Capture the cell that displays the provided text and extract its [x, y] central coordinate. 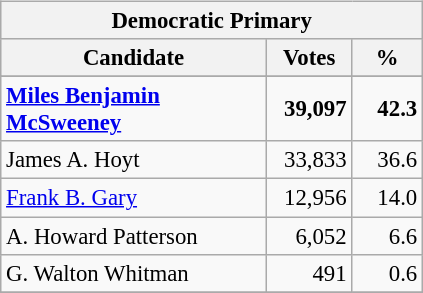
6,052 [309, 235]
Democratic Primary [212, 21]
G. Walton Whitman [134, 273]
39,097 [309, 110]
6.6 [388, 235]
14.0 [388, 198]
33,833 [309, 160]
36.6 [388, 160]
James A. Hoyt [134, 160]
Candidate [134, 58]
Frank B. Gary [134, 198]
% [388, 58]
491 [309, 273]
Miles Benjamin McSweeney [134, 110]
Votes [309, 58]
12,956 [309, 198]
0.6 [388, 273]
A. Howard Patterson [134, 235]
42.3 [388, 110]
